For the text-containing cell, return its midpoint in (X, Y) coordinate format. 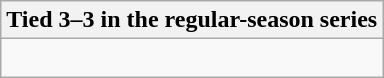
Tied 3–3 in the regular-season series (192, 20)
